Identify which cell holds the provided text, then report its (x, y) central coordinate. 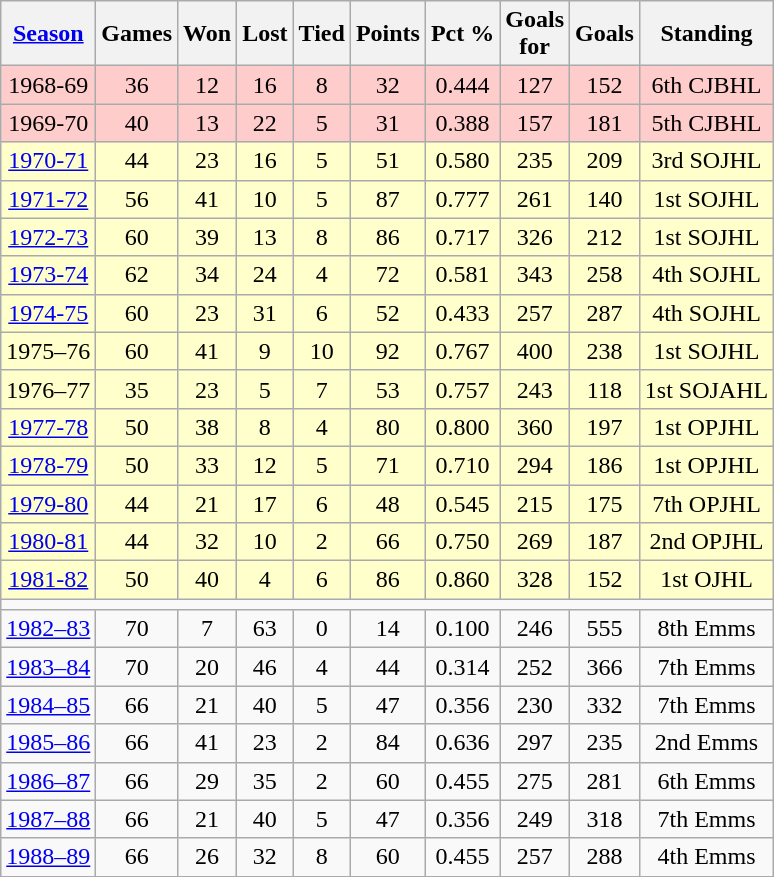
246 (535, 629)
1987–88 (48, 819)
209 (605, 161)
92 (388, 351)
34 (208, 275)
0.717 (462, 237)
22 (265, 123)
3rd SOJHL (706, 161)
2nd Emms (706, 743)
1968-69 (48, 85)
80 (388, 427)
269 (535, 542)
5th CJBHL (706, 123)
555 (605, 629)
1972-73 (48, 237)
243 (535, 389)
0.767 (462, 351)
0.388 (462, 123)
0.710 (462, 465)
0.580 (462, 161)
1st OJHL (706, 580)
Won (208, 34)
175 (605, 503)
1984–85 (48, 705)
14 (388, 629)
1971-72 (48, 199)
0.100 (462, 629)
Points (388, 34)
7th OPJHL (706, 503)
0.444 (462, 85)
84 (388, 743)
17 (265, 503)
1977-78 (48, 427)
9 (265, 351)
326 (535, 237)
62 (137, 275)
1974-75 (48, 313)
Pct % (462, 34)
87 (388, 199)
0.433 (462, 313)
0.581 (462, 275)
1st SOJAHL (706, 389)
1982–83 (48, 629)
360 (535, 427)
Games (137, 34)
1973-74 (48, 275)
328 (535, 580)
Goals (605, 34)
1986–87 (48, 781)
48 (388, 503)
1980-81 (48, 542)
0.860 (462, 580)
1976–77 (48, 389)
0.750 (462, 542)
288 (605, 857)
33 (208, 465)
0.636 (462, 743)
Tied (322, 34)
318 (605, 819)
275 (535, 781)
212 (605, 237)
72 (388, 275)
51 (388, 161)
Lost (265, 34)
Season (48, 34)
0.777 (462, 199)
118 (605, 389)
8th Emms (706, 629)
38 (208, 427)
29 (208, 781)
332 (605, 705)
2nd OPJHL (706, 542)
1985–86 (48, 743)
140 (605, 199)
249 (535, 819)
6th Emms (706, 781)
0.314 (462, 667)
294 (535, 465)
157 (535, 123)
24 (265, 275)
230 (535, 705)
1981-82 (48, 580)
6th CJBHL (706, 85)
186 (605, 465)
71 (388, 465)
36 (137, 85)
252 (535, 667)
400 (535, 351)
46 (265, 667)
52 (388, 313)
287 (605, 313)
1978-79 (48, 465)
1988–89 (48, 857)
297 (535, 743)
0 (322, 629)
238 (605, 351)
1975–76 (48, 351)
127 (535, 85)
53 (388, 389)
197 (605, 427)
181 (605, 123)
1970-71 (48, 161)
281 (605, 781)
4th Emms (706, 857)
56 (137, 199)
Goalsfor (535, 34)
343 (535, 275)
261 (535, 199)
1979-80 (48, 503)
258 (605, 275)
20 (208, 667)
1983–84 (48, 667)
63 (265, 629)
0.800 (462, 427)
0.757 (462, 389)
0.545 (462, 503)
215 (535, 503)
1969-70 (48, 123)
366 (605, 667)
Standing (706, 34)
39 (208, 237)
26 (208, 857)
187 (605, 542)
